Return (x, y) of the center of cell containing provided text 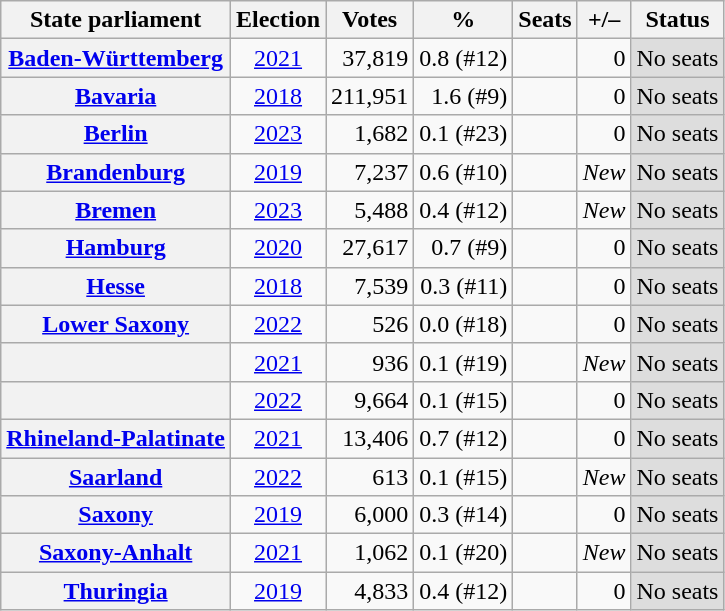
5,488 (370, 210)
0.7 (#12) (464, 438)
4,833 (370, 591)
0.1 (#23) (464, 134)
% (464, 20)
Hesse (116, 286)
0.0 (#18) (464, 324)
Berlin (116, 134)
Rhineland-Palatinate (116, 438)
Hamburg (116, 248)
2020 (278, 248)
1,062 (370, 553)
0.3 (#14) (464, 515)
Seats (545, 20)
1.6 (#9) (464, 96)
Bavaria (116, 96)
1,682 (370, 134)
0.7 (#9) (464, 248)
Baden-Württemberg (116, 58)
0.8 (#12) (464, 58)
Saxony-Anhalt (116, 553)
0.1 (#20) (464, 553)
13,406 (370, 438)
State parliament (116, 20)
0.6 (#10) (464, 172)
9,664 (370, 400)
Thuringia (116, 591)
6,000 (370, 515)
Saarland (116, 477)
37,819 (370, 58)
613 (370, 477)
0.1 (#19) (464, 362)
Bremen (116, 210)
0.3 (#11) (464, 286)
936 (370, 362)
Brandenburg (116, 172)
Lower Saxony (116, 324)
7,539 (370, 286)
211,951 (370, 96)
Votes (370, 20)
+/– (604, 20)
Election (278, 20)
Status (678, 20)
27,617 (370, 248)
526 (370, 324)
7,237 (370, 172)
Saxony (116, 515)
